Return the [X, Y] coordinate for the center point of the cell that contains the specified text.  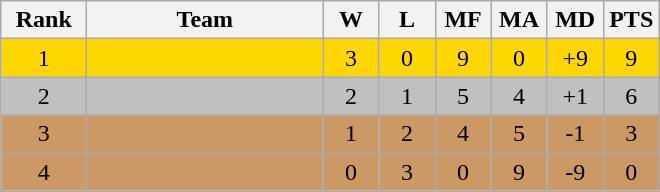
+1 [575, 96]
Team [205, 20]
Rank [44, 20]
6 [631, 96]
-1 [575, 134]
MA [519, 20]
W [351, 20]
-9 [575, 172]
+9 [575, 58]
L [407, 20]
MD [575, 20]
MF [463, 20]
PTS [631, 20]
